Find where the given text appears and provide that cell's center as (x, y) coordinate. 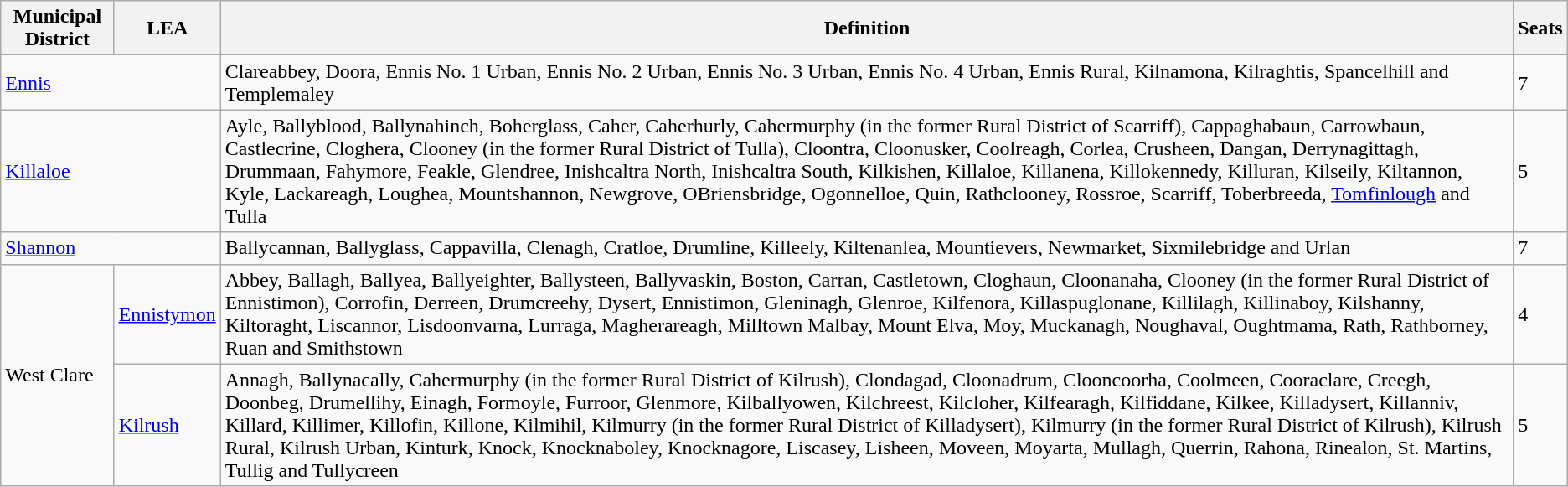
Ennis (111, 82)
LEA (168, 28)
Shannon (111, 248)
Seats (1540, 28)
4 (1540, 313)
Definition (867, 28)
Ballycannan, Ballyglass, Cappavilla, Clenagh, Cratloe, Drumline, Killeely, Kiltenanlea, Mountievers, Newmarket, Sixmilebridge and Urlan (867, 248)
Ennistymon (168, 313)
Kilrush (168, 425)
West Clare (57, 376)
Municipal District (57, 28)
Killaloe (111, 171)
